From the cell containing the given text, extract its center point as [x, y] coordinate. 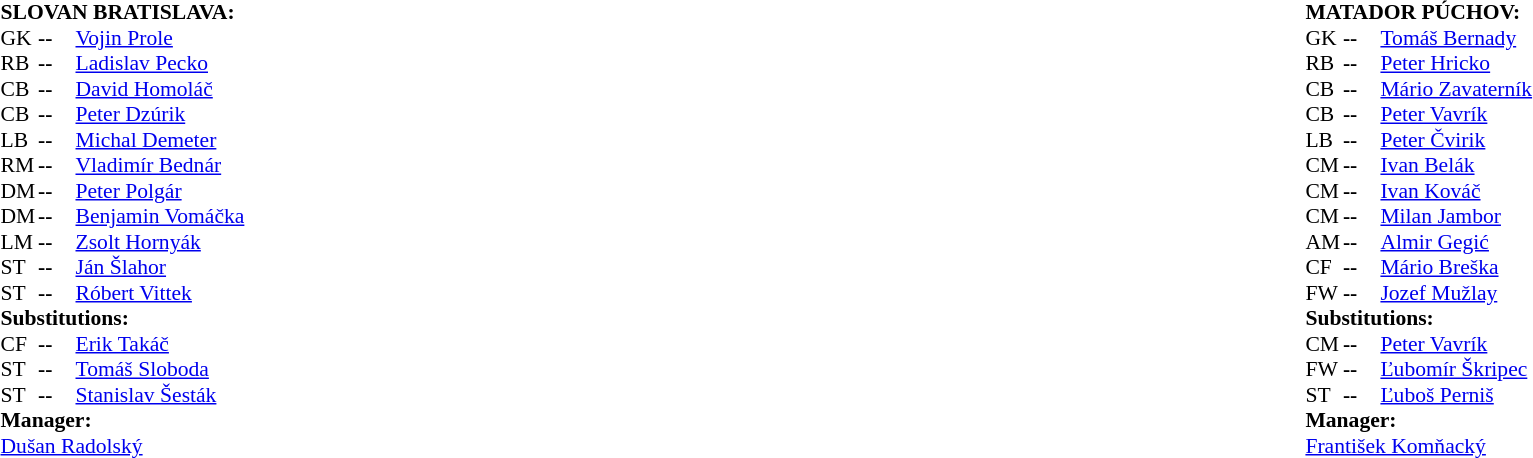
Ivan Kováč [1456, 191]
Ľuboš Perniš [1456, 395]
MATADOR PÚCHOV: [1418, 13]
Milan Jambor [1456, 217]
Erik Takáč [160, 344]
Róbert Vittek [160, 293]
Benjamin Vomáčka [160, 217]
Mário Breška [1456, 267]
Peter Polgár [160, 191]
Peter Čvirik [1456, 140]
Stanislav Šesták [160, 395]
Ivan Belák [1456, 165]
AM [1324, 242]
Mário Zavaterník [1456, 89]
Peter Dzúrik [160, 115]
Almir Gegić [1456, 242]
Ladislav Pecko [160, 63]
Jozef Mužlay [1456, 293]
Vladimír Bednár [160, 165]
David Homoláč [160, 89]
SLOVAN BRATISLAVA: [122, 13]
Peter Hricko [1456, 63]
RM [19, 165]
Tomáš Sloboda [160, 369]
LM [19, 242]
Zsolt Hornyák [160, 242]
Michal Demeter [160, 140]
Ľubomír Škripec [1456, 369]
Tomáš Bernady [1456, 38]
Ján Šlahor [160, 267]
Vojin Prole [160, 38]
